Scan for the cell matching the given text and deliver its [X, Y] coordinate at center. 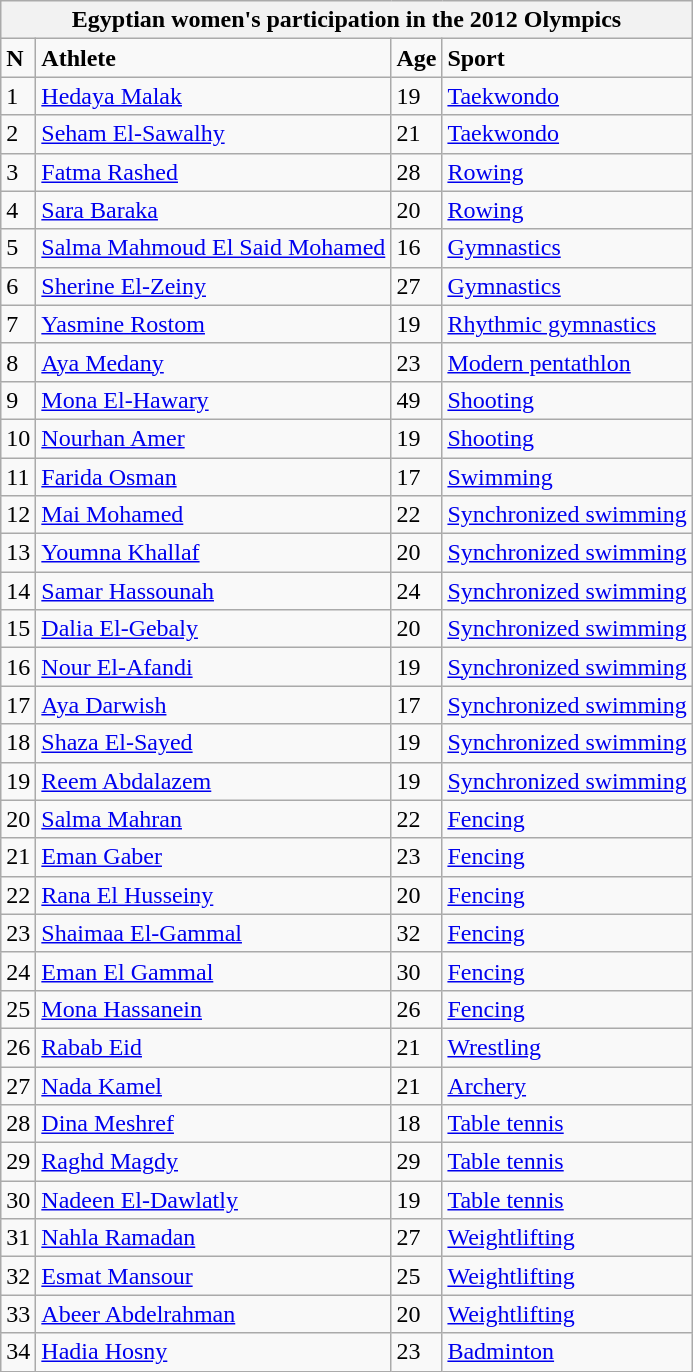
49 [416, 400]
Farida Osman [214, 477]
Nourhan Amer [214, 438]
2 [18, 134]
3 [18, 172]
Egyptian women's participation in the 2012 Olympics [347, 20]
Sherine El-Zeiny [214, 286]
1 [18, 96]
Badminton [567, 1352]
Aya Medany [214, 362]
Nadeen El-Dawlatly [214, 1200]
Hedaya Malak [214, 96]
Sport [567, 58]
Youmna Khallaf [214, 553]
Age [416, 58]
Samar Hassounah [214, 591]
4 [18, 210]
13 [18, 553]
Salma Mahmoud El Said Mohamed [214, 248]
10 [18, 438]
Abeer Abdelrahman [214, 1314]
Archery [567, 1085]
12 [18, 515]
Modern pentathlon [567, 362]
Nour El-Afandi [214, 667]
Shaimaa El-Gammal [214, 933]
11 [18, 477]
Dina Meshref [214, 1124]
Nahla Ramadan [214, 1238]
Seham El-Sawalhy [214, 134]
Mai Mohamed [214, 515]
Fatma Rashed [214, 172]
Nada Kamel [214, 1085]
Mona El-Hawary [214, 400]
Shaza El-Sayed [214, 743]
Rana El Husseiny [214, 895]
Rabab Eid [214, 1047]
6 [18, 286]
N [18, 58]
5 [18, 248]
33 [18, 1314]
Eman El Gammal [214, 971]
31 [18, 1238]
Eman Gaber [214, 857]
Dalia El-Gebaly [214, 629]
7 [18, 324]
Sara Baraka [214, 210]
Salma Mahran [214, 819]
8 [18, 362]
15 [18, 629]
Swimming [567, 477]
Raghd Magdy [214, 1162]
Athlete [214, 58]
Aya Darwish [214, 705]
9 [18, 400]
Hadia Hosny [214, 1352]
Rhythmic gymnastics [567, 324]
Reem Abdalazem [214, 781]
Wrestling [567, 1047]
Esmat Mansour [214, 1276]
Mona Hassanein [214, 1009]
Yasmine Rostom [214, 324]
14 [18, 591]
34 [18, 1352]
